Extract the (x, y) coordinate from the center of the cell holding the provided text.  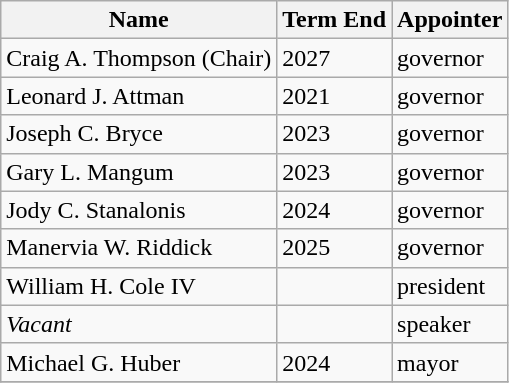
Vacant (139, 324)
Jody C. Stanalonis (139, 210)
Leonard J. Attman (139, 96)
2025 (334, 248)
speaker (450, 324)
Joseph C. Bryce (139, 134)
2027 (334, 58)
Appointer (450, 20)
Craig A. Thompson (Chair) (139, 58)
Michael G. Huber (139, 362)
Manervia W. Riddick (139, 248)
Name (139, 20)
2021 (334, 96)
William H. Cole IV (139, 286)
mayor (450, 362)
president (450, 286)
Gary L. Mangum (139, 172)
Term End (334, 20)
